Locate the cell with the specified text and output its [x, y] center coordinate. 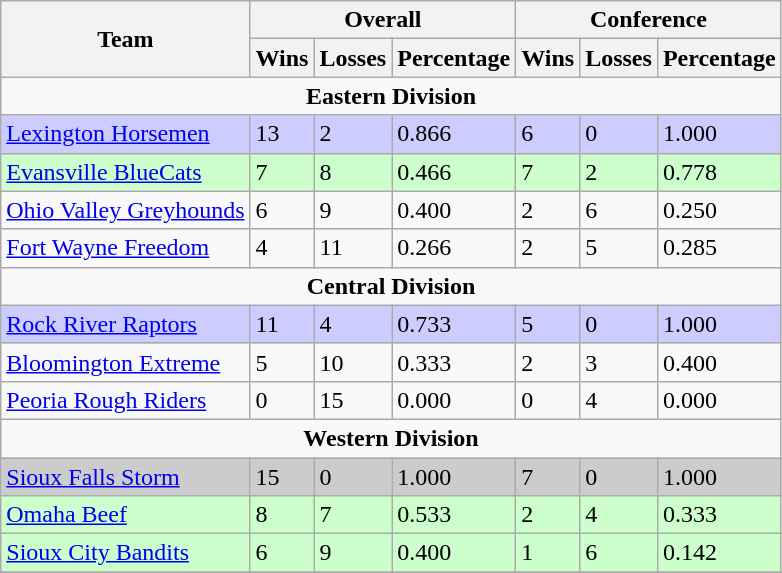
0.250 [719, 210]
Sioux Falls Storm [126, 477]
Team [126, 39]
1 [548, 553]
Lexington Horsemen [126, 134]
Bloomington Extreme [126, 362]
0.866 [454, 134]
Ohio Valley Greyhounds [126, 210]
Fort Wayne Freedom [126, 248]
0.533 [454, 515]
Central Division [391, 286]
Eastern Division [391, 96]
Peoria Rough Riders [126, 400]
Omaha Beef [126, 515]
Sioux City Bandits [126, 553]
0.733 [454, 324]
0.142 [719, 553]
10 [353, 362]
13 [282, 134]
0.778 [719, 172]
0.466 [454, 172]
0.266 [454, 248]
Western Division [391, 438]
0.285 [719, 248]
Overall [383, 20]
Rock River Raptors [126, 324]
Evansville BlueCats [126, 172]
Conference [649, 20]
3 [619, 362]
